From the cell containing the given text, extract its center point as (x, y) coordinate. 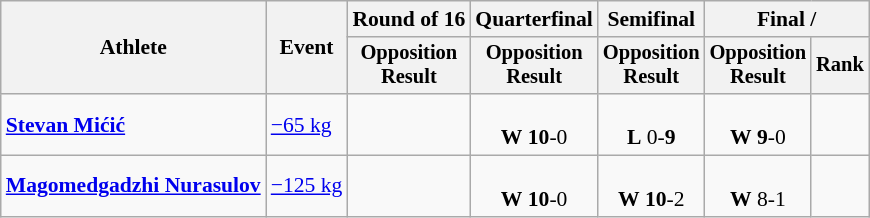
−65 kg (307, 124)
−125 kg (307, 186)
W 10-2 (652, 186)
L 0-9 (652, 124)
Round of 16 (408, 19)
Magomedgadzhi Nurasulov (134, 186)
Athlete (134, 48)
Final / (787, 19)
Semifinal (652, 19)
Quarterfinal (534, 19)
W 8-1 (758, 186)
Stevan Mićić (134, 124)
W 9-0 (758, 124)
Rank (840, 66)
Event (307, 48)
